Return (X, Y) of the center of cell containing provided text 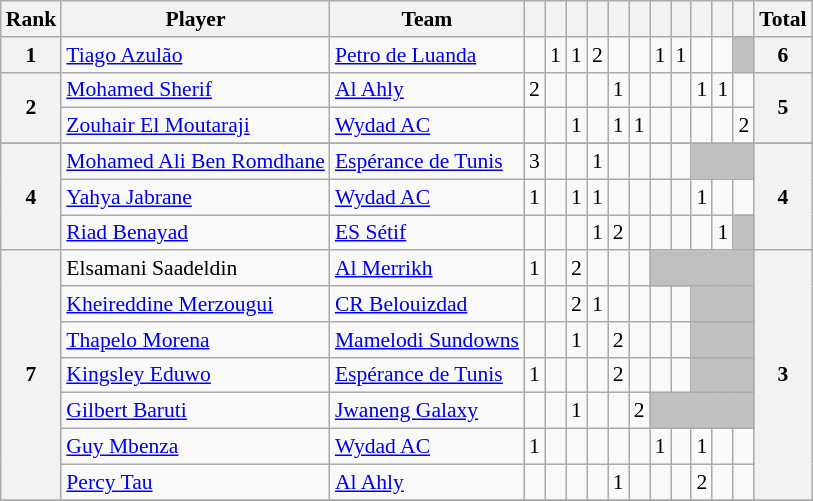
Elsamani Saadeldin (196, 269)
Petro de Luanda (427, 55)
Mohamed Sherif (196, 90)
ES Sétif (427, 233)
Zouhair El Moutaraji (196, 126)
Player (196, 19)
Thapelo Morena (196, 340)
Al Merrikh (427, 269)
Gilbert Baruti (196, 411)
5 (782, 108)
Mohamed Ali Ben Romdhane (196, 162)
6 (782, 55)
Mamelodi Sundowns (427, 340)
Total (782, 19)
Kheireddine Merzougui (196, 304)
7 (32, 376)
Percy Tau (196, 482)
Kingsley Eduwo (196, 375)
Jwaneng Galaxy (427, 411)
Riad Benayad (196, 233)
CR Belouizdad (427, 304)
Guy Mbenza (196, 447)
Rank (32, 19)
Team (427, 19)
Yahya Jabrane (196, 197)
Tiago Azulão (196, 55)
